From the cell containing the given text, extract its center point as [x, y] coordinate. 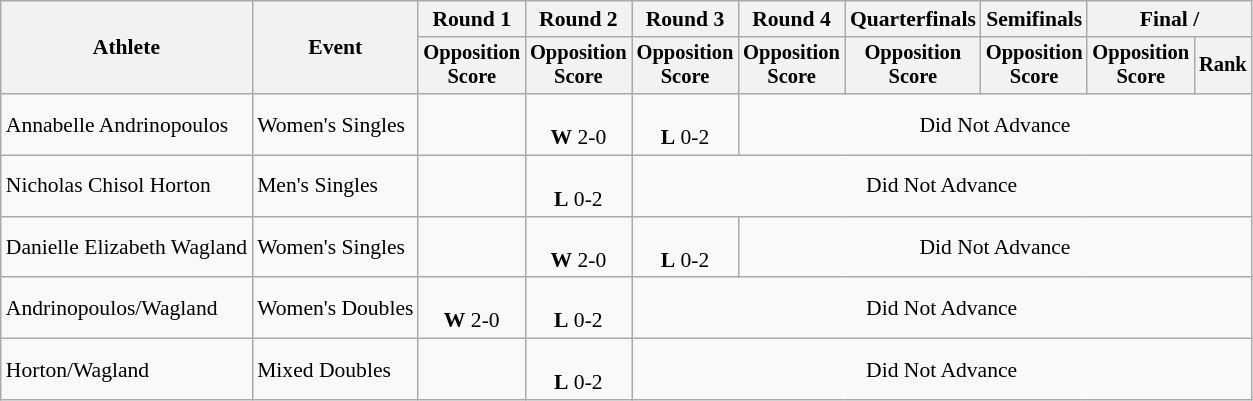
Nicholas Chisol Horton [126, 186]
Round 4 [792, 19]
Final / [1169, 19]
Round 2 [578, 19]
Rank [1223, 66]
Women's Doubles [335, 308]
Round 3 [686, 19]
Andrinopoulos/Wagland [126, 308]
Horton/Wagland [126, 370]
Danielle Elizabeth Wagland [126, 248]
Athlete [126, 48]
Round 1 [472, 19]
Semifinals [1034, 19]
Men's Singles [335, 186]
Annabelle Andrinopoulos [126, 124]
Mixed Doubles [335, 370]
Quarterfinals [913, 19]
Event [335, 48]
